Provide the (x, y) coordinate of the cell's center where the given text is located.  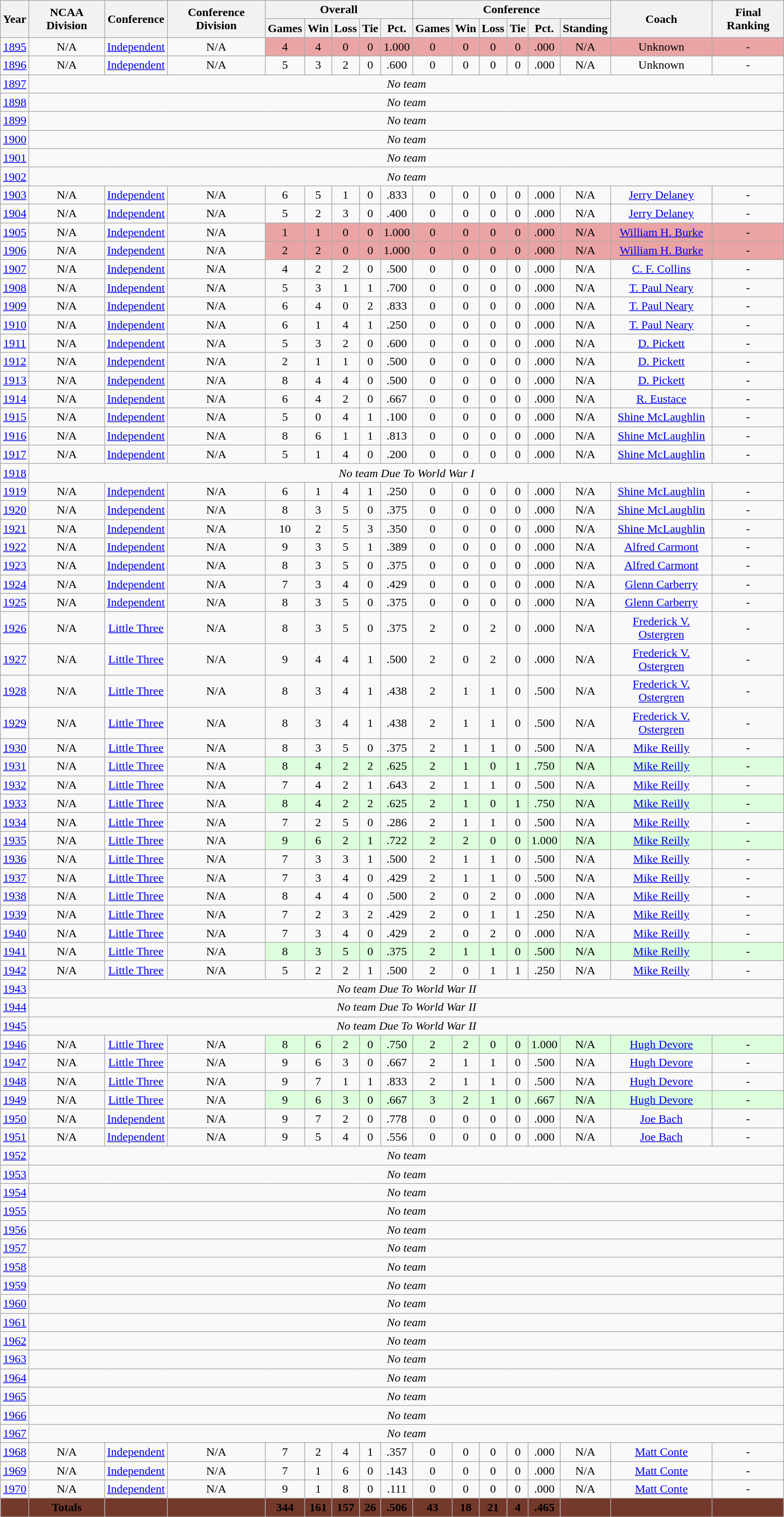
1964 (15, 1378)
1897 (15, 84)
.389 (397, 547)
1923 (15, 566)
43 (433, 1508)
1924 (15, 584)
.813 (397, 436)
Standing (585, 28)
1940 (15, 933)
1907 (15, 269)
1947 (15, 1063)
1912 (15, 362)
1955 (15, 1211)
1933 (15, 803)
1959 (15, 1285)
1938 (15, 896)
1910 (15, 325)
.700 (397, 288)
1930 (15, 748)
1927 (15, 659)
18 (466, 1508)
1944 (15, 1007)
1908 (15, 288)
.357 (397, 1452)
1909 (15, 306)
Coach (661, 19)
1932 (15, 785)
1931 (15, 766)
1937 (15, 878)
161 (318, 1508)
.111 (397, 1489)
Year (15, 19)
1896 (15, 65)
1951 (15, 1137)
1898 (15, 102)
1963 (15, 1359)
1928 (15, 691)
1925 (15, 603)
1922 (15, 547)
1954 (15, 1193)
1965 (15, 1396)
1934 (15, 822)
1967 (15, 1433)
1948 (15, 1081)
Overall (339, 10)
157 (346, 1508)
Totals (67, 1508)
1919 (15, 491)
1903 (15, 195)
Conference Division (216, 19)
1968 (15, 1452)
1936 (15, 859)
.100 (397, 417)
.143 (397, 1471)
R. Eustace (661, 399)
344 (285, 1508)
1917 (15, 454)
1935 (15, 840)
1946 (15, 1044)
1960 (15, 1304)
1969 (15, 1471)
1943 (15, 989)
1914 (15, 399)
1900 (15, 139)
10 (285, 528)
1895 (15, 47)
1905 (15, 232)
.643 (397, 785)
1962 (15, 1341)
1957 (15, 1248)
1911 (15, 343)
1949 (15, 1100)
.722 (397, 840)
1901 (15, 158)
.350 (397, 528)
.286 (397, 822)
.200 (397, 454)
1913 (15, 380)
1961 (15, 1322)
1970 (15, 1489)
.778 (397, 1118)
1958 (15, 1267)
Final Ranking (748, 19)
1902 (15, 176)
1939 (15, 915)
1950 (15, 1118)
26 (370, 1508)
1921 (15, 528)
No team Due To World War I (407, 473)
1920 (15, 510)
1906 (15, 251)
1899 (15, 121)
.556 (397, 1137)
NCAA Division (67, 19)
.465 (544, 1508)
1904 (15, 213)
1941 (15, 952)
1952 (15, 1155)
1926 (15, 628)
1966 (15, 1415)
1916 (15, 436)
21 (493, 1508)
1945 (15, 1026)
1953 (15, 1174)
1956 (15, 1230)
.506 (397, 1508)
1918 (15, 473)
1942 (15, 970)
C. F. Collins (661, 269)
1915 (15, 417)
.400 (397, 213)
1929 (15, 722)
